For the text-containing cell, return its midpoint in (X, Y) coordinate format. 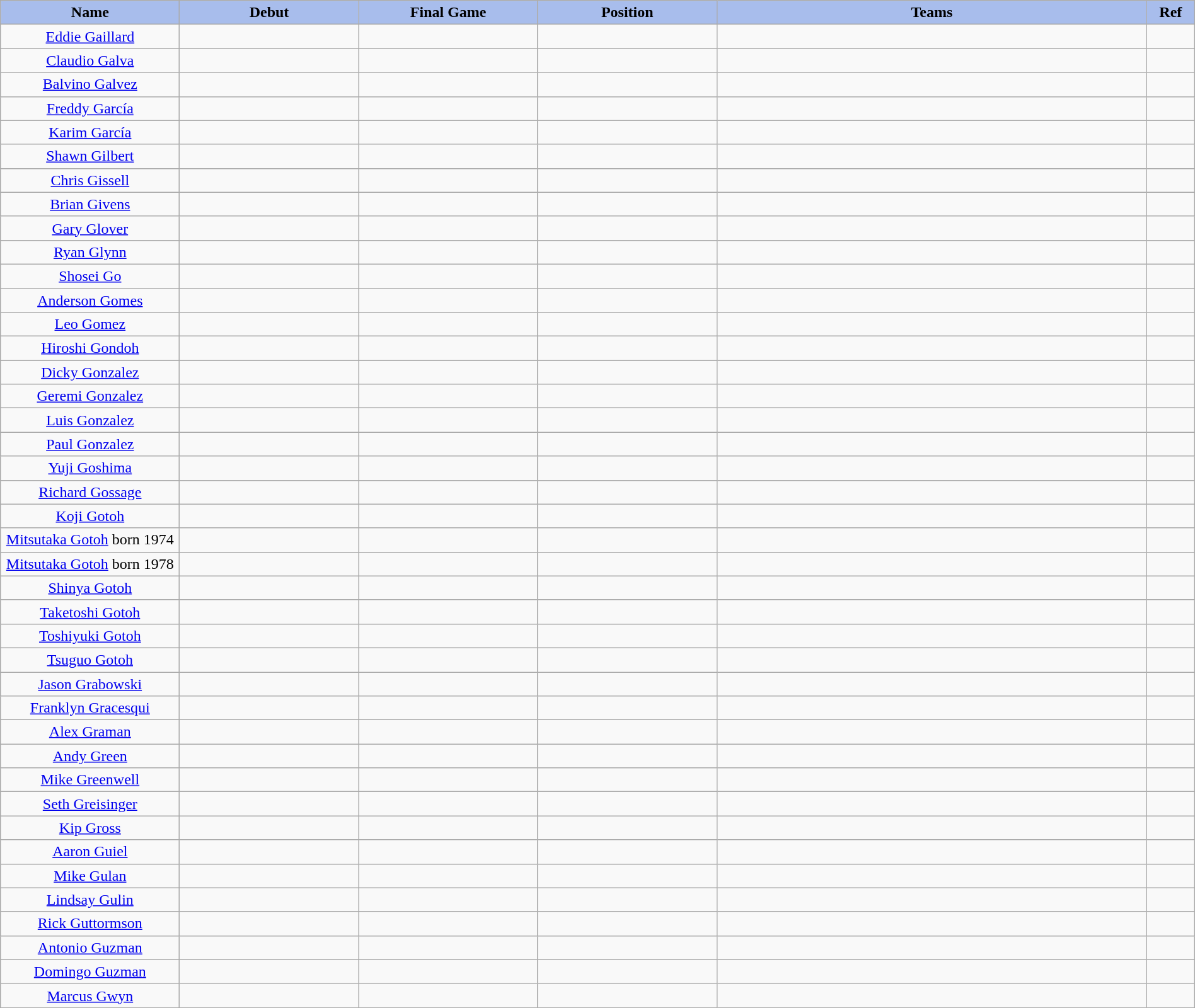
Ref (1170, 13)
Mitsutaka Gotoh born 1974 (90, 540)
Franklyn Gracesqui (90, 708)
Rick Guttormson (90, 924)
Geremi Gonzalez (90, 396)
Chris Gissell (90, 180)
Debut (269, 13)
Dicky Gonzalez (90, 372)
Name (90, 13)
Mike Greenwell (90, 780)
Luis Gonzalez (90, 420)
Taketoshi Gotoh (90, 612)
Gary Glover (90, 228)
Tsuguo Gotoh (90, 660)
Anderson Gomes (90, 301)
Jason Grabowski (90, 684)
Lindsay Gulin (90, 900)
Shosei Go (90, 276)
Shinya Gotoh (90, 588)
Richard Gossage (90, 492)
Yuji Goshima (90, 468)
Final Game (448, 13)
Balvino Galvez (90, 84)
Karim García (90, 132)
Koji Gotoh (90, 516)
Alex Graman (90, 732)
Claudio Galva (90, 60)
Mike Gulan (90, 876)
Brian Givens (90, 204)
Hiroshi Gondoh (90, 348)
Marcus Gwyn (90, 995)
Freddy García (90, 108)
Mitsutaka Gotoh born 1978 (90, 564)
Paul Gonzalez (90, 444)
Andy Green (90, 756)
Teams (932, 13)
Shawn Gilbert (90, 156)
Antonio Guzman (90, 948)
Kip Gross (90, 828)
Leo Gomez (90, 324)
Domingo Guzman (90, 971)
Position (627, 13)
Ryan Glynn (90, 252)
Eddie Gaillard (90, 37)
Seth Greisinger (90, 804)
Toshiyuki Gotoh (90, 636)
Aaron Guiel (90, 852)
